Determine the [x, y] coordinate at the center of the cell enclosing the given text.  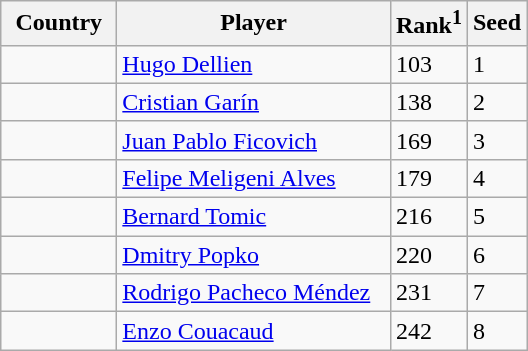
3 [496, 140]
242 [428, 331]
Dmitry Popko [254, 255]
6 [496, 255]
Juan Pablo Ficovich [254, 140]
103 [428, 64]
7 [496, 293]
231 [428, 293]
Rank1 [428, 24]
5 [496, 217]
Seed [496, 24]
Felipe Meligeni Alves [254, 178]
Cristian Garín [254, 102]
Enzo Couacaud [254, 331]
2 [496, 102]
179 [428, 178]
220 [428, 255]
169 [428, 140]
138 [428, 102]
8 [496, 331]
Hugo Dellien [254, 64]
Rodrigo Pacheco Méndez [254, 293]
216 [428, 217]
Country [59, 24]
Player [254, 24]
4 [496, 178]
1 [496, 64]
Bernard Tomic [254, 217]
